Locate the cell with the specified text and output its (X, Y) center coordinate. 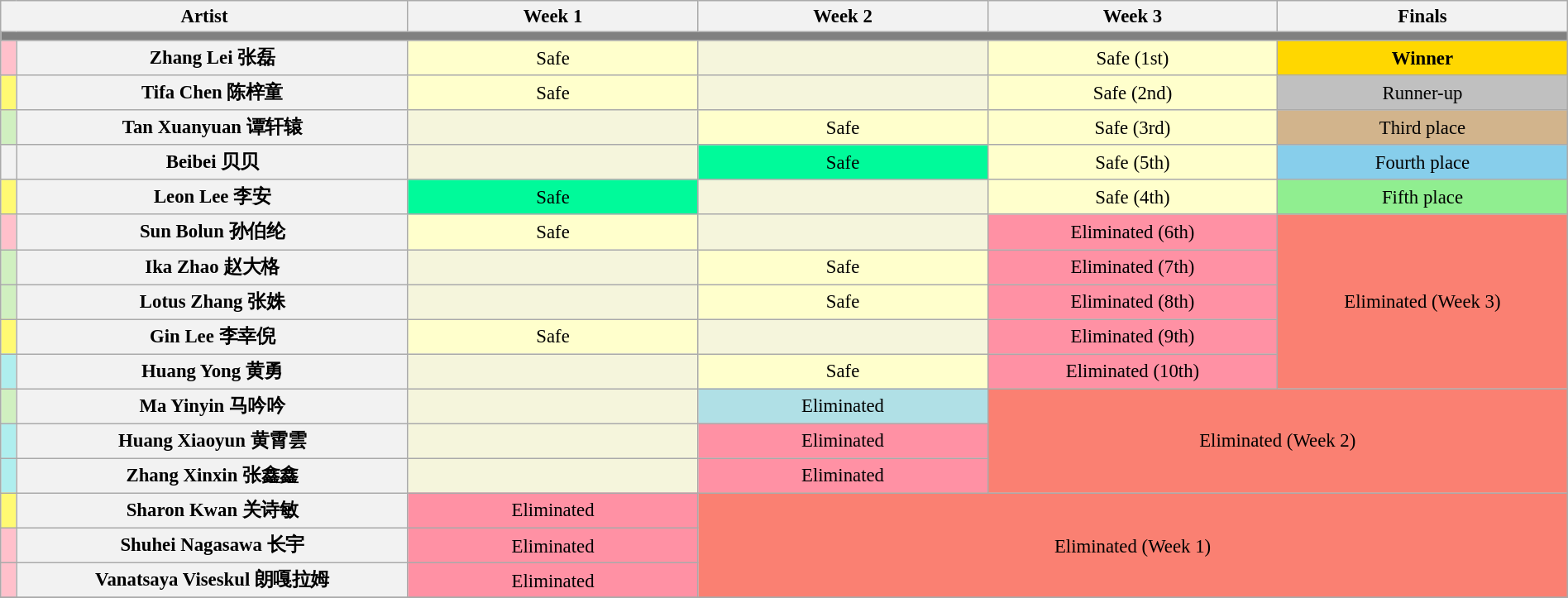
Ma Yinyin 马吟吟 (213, 406)
Week 3 (1132, 17)
Week 1 (552, 17)
Finals (1422, 17)
Eliminated (7th) (1132, 267)
Safe (5th) (1132, 162)
Leon Lee 李安 (213, 198)
Week 2 (843, 17)
Eliminated (Week 1) (1133, 545)
Huang Yong 黄勇 (213, 371)
Tan Xuanyuan 谭轩辕 (213, 127)
Safe (2nd) (1132, 93)
Tifa Chen 陈梓童 (213, 93)
Gin Lee 李幸倪 (213, 337)
Zhang Lei 张磊 (213, 58)
Sun Bolun 孙伯纶 (213, 232)
Third place (1422, 127)
Vanatsaya Viseskul 朗嘎拉姆 (213, 581)
Artist (205, 17)
Safe (3rd) (1132, 127)
Eliminated (Week 3) (1422, 302)
Shuhei Nagasawa 长宇 (213, 545)
Beibei 贝贝 (213, 162)
Fourth place (1422, 162)
Lotus Zhang 张姝 (213, 302)
Eliminated (10th) (1132, 371)
Ika Zhao 赵大格 (213, 267)
Eliminated (6th) (1132, 232)
Safe (1st) (1132, 58)
Eliminated (9th) (1132, 337)
Eliminated (8th) (1132, 302)
Runner-up (1422, 93)
Sharon Kwan 关诗敏 (213, 510)
Fifth place (1422, 198)
Zhang Xinxin 张鑫鑫 (213, 476)
Eliminated (Week 2) (1277, 441)
Winner (1422, 58)
Huang Xiaoyun 黄霄雲 (213, 441)
Safe (4th) (1132, 198)
